Pinpoint the cell where the given text exists, returning its [x, y] midpoint coordinate. 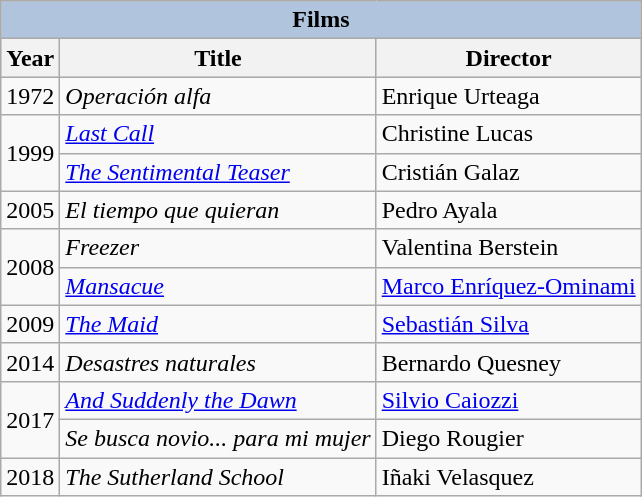
Operación alfa [218, 96]
And Suddenly the Dawn [218, 400]
Sebastián Silva [508, 324]
The Sentimental Teaser [218, 172]
El tiempo que quieran [218, 210]
Last Call [218, 134]
2008 [30, 267]
Diego Rougier [508, 438]
Freezer [218, 248]
2009 [30, 324]
2017 [30, 419]
Bernardo Quesney [508, 362]
Desastres naturales [218, 362]
The Maid [218, 324]
Pedro Ayala [508, 210]
2018 [30, 477]
Iñaki Velasquez [508, 477]
Marco Enríquez-Ominami [508, 286]
Silvio Caiozzi [508, 400]
The Sutherland School [218, 477]
2014 [30, 362]
1999 [30, 153]
Christine Lucas [508, 134]
Se busca novio... para mi mujer [218, 438]
Year [30, 58]
1972 [30, 96]
Mansacue [218, 286]
Valentina Berstein [508, 248]
Cristián Galaz [508, 172]
Films [321, 20]
Enrique Urteaga [508, 96]
Director [508, 58]
2005 [30, 210]
Title [218, 58]
